Find where the given text appears and provide that cell's center as (X, Y) coordinate. 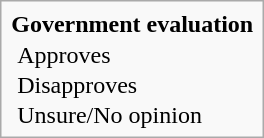
Approves (132, 56)
Government evaluation (132, 24)
Disapproves (132, 86)
Unsure/No opinion (132, 116)
